Determine the (x, y) coordinate at the center of the cell enclosing the given text.  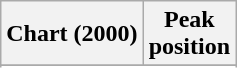
Chart (2000) (72, 34)
Peakposition (189, 34)
